From the cell containing the given text, extract its center point as [x, y] coordinate. 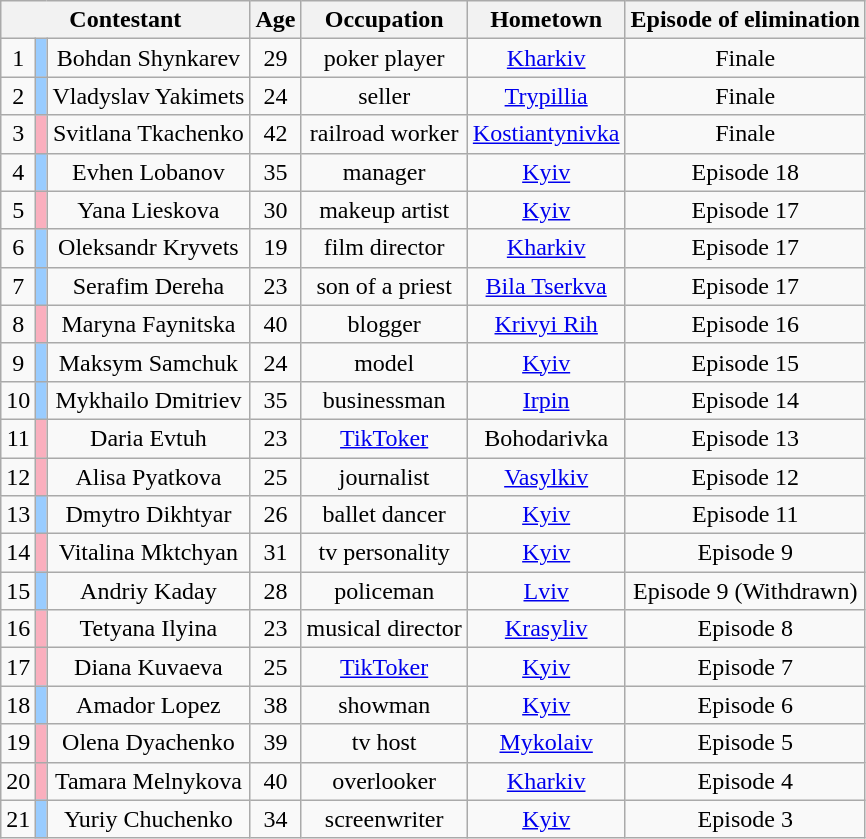
5 [18, 210]
journalist [384, 477]
42 [276, 134]
policeman [384, 591]
Dmytro Dikhtyar [148, 515]
Andriy Kaday [148, 591]
Contestant [126, 20]
Alisa Pyatkova [148, 477]
Vladyslav Yakimets [148, 96]
9 [18, 362]
14 [18, 553]
manager [384, 172]
Bohdan Shynkarev [148, 58]
Age [276, 20]
20 [18, 781]
Diana Kuvaeva [148, 667]
Mykolaiv [546, 743]
39 [276, 743]
Episode 13 [745, 438]
Kostiantynivka [546, 134]
38 [276, 705]
Krivyi Rih [546, 324]
Episode 16 [745, 324]
Tamara Melnykova [148, 781]
Yuriy Chuchenko [148, 819]
Bila Tserkva [546, 286]
Irpin [546, 400]
film director [384, 248]
11 [18, 438]
tv host [384, 743]
screenwriter [384, 819]
Hometown [546, 20]
Episode 12 [745, 477]
31 [276, 553]
1 [18, 58]
13 [18, 515]
Episode 9 (Withdrawn) [745, 591]
Bohodarivka [546, 438]
17 [18, 667]
Daria Evtuh [148, 438]
Vitalina Mktchyan [148, 553]
Vasylkiv [546, 477]
28 [276, 591]
Episode 8 [745, 629]
Oleksandr Kryvets [148, 248]
7 [18, 286]
seller [384, 96]
Olena Dyachenko [148, 743]
Amador Lopez [148, 705]
34 [276, 819]
Svitlana Tkachenko [148, 134]
12 [18, 477]
Episode 4 [745, 781]
Episode 9 [745, 553]
Krasyliv [546, 629]
6 [18, 248]
Episode 15 [745, 362]
overlooker [384, 781]
29 [276, 58]
Episode 5 [745, 743]
ballet dancer [384, 515]
8 [18, 324]
2 [18, 96]
Episode 7 [745, 667]
musical director [384, 629]
poker player [384, 58]
son of a priest [384, 286]
Episode of elimination [745, 20]
tv personality [384, 553]
26 [276, 515]
Serafim Dereha [148, 286]
model [384, 362]
makeup artist [384, 210]
Episode 11 [745, 515]
Trypillia [546, 96]
Episode 18 [745, 172]
3 [18, 134]
16 [18, 629]
Yana Lieskova [148, 210]
Evhen Lobanov [148, 172]
railroad worker [384, 134]
Episode 6 [745, 705]
18 [18, 705]
Episode 14 [745, 400]
21 [18, 819]
businessman [384, 400]
30 [276, 210]
Episode 3 [745, 819]
10 [18, 400]
Mykhailo Dmitriev [148, 400]
Maryna Faynitska [148, 324]
Lviv [546, 591]
showman [384, 705]
Occupation [384, 20]
4 [18, 172]
Maksym Samchuk [148, 362]
blogger [384, 324]
15 [18, 591]
Tetyana Ilyina [148, 629]
